Output the (x, y) coordinate of the center of the cell containing the given text.  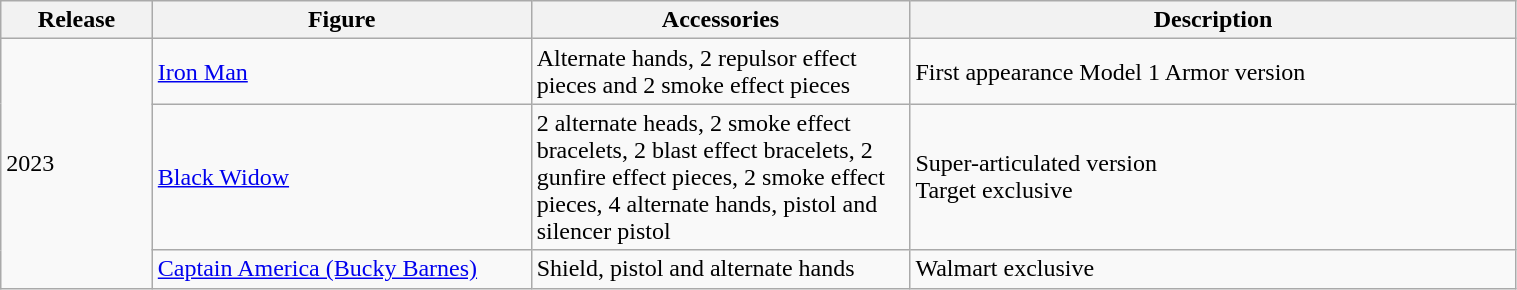
Description (1213, 20)
Alternate hands, 2 repulsor effect pieces and 2 smoke effect pieces (720, 72)
Figure (342, 20)
Super-articulated versionTarget exclusive (1213, 177)
Walmart exclusive (1213, 269)
Iron Man (342, 72)
Shield, pistol and alternate hands (720, 269)
First appearance Model 1 Armor version (1213, 72)
Release (77, 20)
Accessories (720, 20)
2023 (77, 164)
Black Widow (342, 177)
Captain America (Bucky Barnes) (342, 269)
